From the cell containing the given text, extract its center point as (X, Y) coordinate. 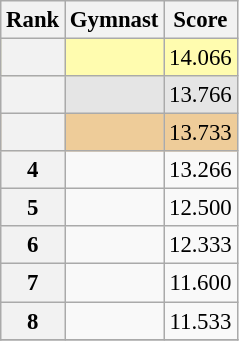
7 (33, 283)
Gymnast (114, 20)
6 (33, 245)
12.333 (200, 245)
Rank (33, 20)
11.533 (200, 321)
4 (33, 170)
8 (33, 321)
11.600 (200, 283)
Score (200, 20)
13.266 (200, 170)
12.500 (200, 208)
13.766 (200, 95)
14.066 (200, 58)
13.733 (200, 133)
5 (33, 208)
